Search for the cell housing the specified text and yield its [X, Y] center coordinate. 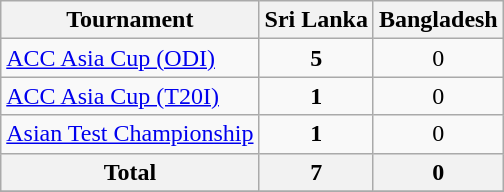
Bangladesh [438, 20]
5 [316, 58]
Total [130, 172]
Sri Lanka [316, 20]
ACC Asia Cup (T20I) [130, 96]
7 [316, 172]
Tournament [130, 20]
ACC Asia Cup (ODI) [130, 58]
Asian Test Championship [130, 134]
